From the cell containing the given text, extract its center point as [x, y] coordinate. 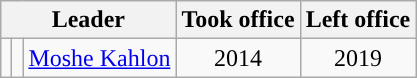
Leader [88, 20]
Took office [238, 20]
2019 [358, 58]
Moshe Kahlon [100, 58]
Left office [358, 20]
2014 [238, 58]
